Detect which cell encompasses the target text, then output its (x, y) center coordinate. 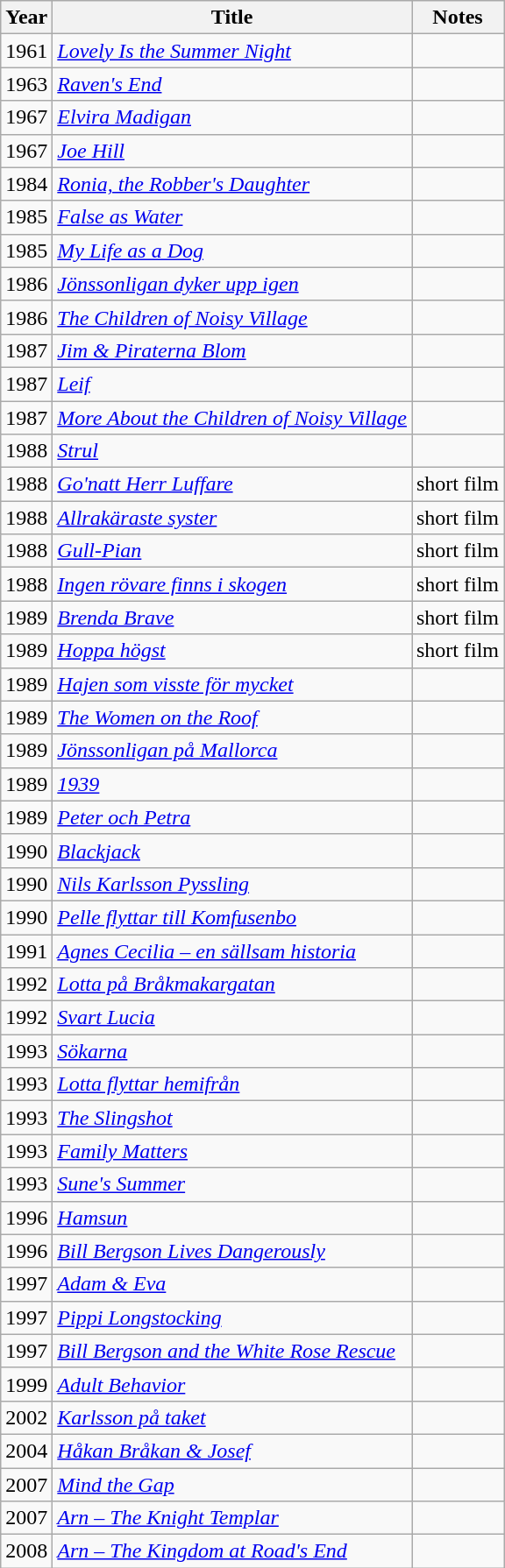
Strul (232, 451)
Ronia, the Robber's Daughter (232, 184)
My Life as a Dog (232, 251)
Arn – The Knight Templar (232, 1518)
Hoppa högst (232, 651)
Sökarna (232, 1051)
Title (232, 18)
Family Matters (232, 1151)
Bill Bergson and the White Rose Rescue (232, 1351)
Lovely Is the Summer Night (232, 51)
The Children of Noisy Village (232, 317)
Allrakäraste syster (232, 518)
Adult Behavior (232, 1384)
Elvira Madigan (232, 117)
1961 (26, 51)
Jönssonligan på Mallorca (232, 751)
Joe Hill (232, 151)
Lotta flyttar hemifrån (232, 1084)
2008 (26, 1551)
Håkan Bråkan & Josef (232, 1451)
1984 (26, 184)
Pelle flyttar till Komfusenbo (232, 917)
Leif (232, 384)
Raven's End (232, 84)
Blackjack (232, 851)
2004 (26, 1451)
Year (26, 18)
Mind the Gap (232, 1485)
Hamsun (232, 1218)
1939 (232, 784)
Peter och Petra (232, 817)
The Slingshot (232, 1118)
Gull-Pian (232, 551)
Jim & Piraterna Blom (232, 350)
Notes (458, 18)
Jönssonligan dyker upp igen (232, 284)
1963 (26, 84)
Arn – The Kingdom at Road's End (232, 1551)
Pippi Longstocking (232, 1317)
Sune's Summer (232, 1184)
Nils Karlsson Pyssling (232, 884)
Lotta på Bråkmakargatan (232, 985)
Karlsson på taket (232, 1417)
1999 (26, 1384)
False as Water (232, 217)
Adam & Eva (232, 1284)
Agnes Cecilia – en sällsam historia (232, 950)
The Women on the Roof (232, 717)
Brenda Brave (232, 618)
Bill Bergson Lives Dangerously (232, 1251)
1991 (26, 950)
Go'natt Herr Luffare (232, 484)
Hajen som visste för mycket (232, 684)
2002 (26, 1417)
Svart Lucia (232, 1018)
Ingen rövare finns i skogen (232, 584)
More About the Children of Noisy Village (232, 418)
